Search for the cell housing the specified text and yield its (x, y) center coordinate. 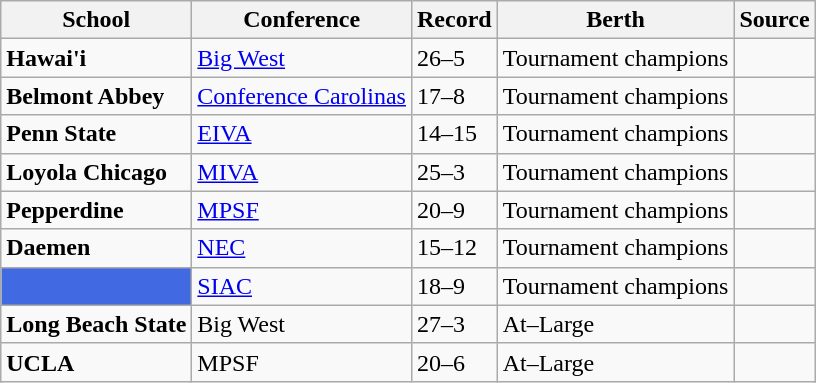
14–15 (454, 134)
17–8 (454, 96)
Long Beach State (96, 324)
25–3 (454, 172)
18–9 (454, 286)
Belmont Abbey (96, 96)
UCLA (96, 362)
Loyola Chicago (96, 172)
Source (774, 20)
Berth (616, 20)
Pepperdine (96, 210)
EIVA (302, 134)
20–6 (454, 362)
NEC (302, 248)
Hawai'i (96, 58)
20–9 (454, 210)
Daemen (96, 248)
26–5 (454, 58)
SIAC (302, 286)
Conference Carolinas (302, 96)
Penn State (96, 134)
School (96, 20)
Conference (302, 20)
Record (454, 20)
15–12 (454, 248)
27–3 (454, 324)
MIVA (302, 172)
